Search for the cell housing the specified text and yield its [X, Y] center coordinate. 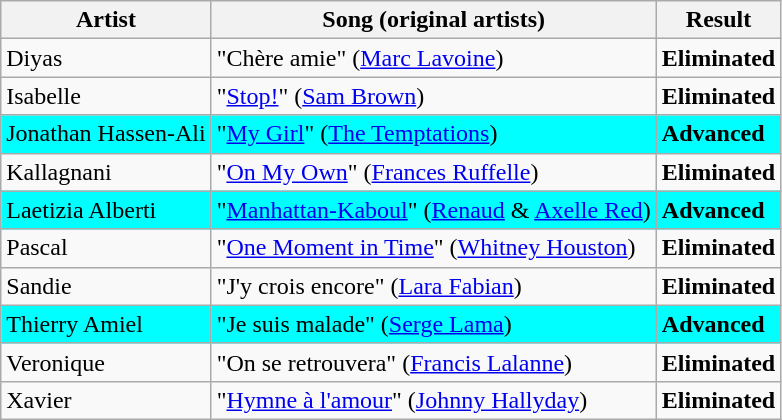
"Hymne à l'amour" (Johnny Hallyday) [434, 400]
Isabelle [106, 96]
Jonathan Hassen-Ali [106, 134]
"My Girl" (The Temptations) [434, 134]
"Manhattan-Kaboul" (Renaud & Axelle Red) [434, 210]
"On se retrouvera" (Francis Lalanne) [434, 362]
"Je suis malade" (Serge Lama) [434, 324]
Song (original artists) [434, 20]
"Stop!" (Sam Brown) [434, 96]
Result [718, 20]
Sandie [106, 286]
Pascal [106, 248]
Artist [106, 20]
Veronique [106, 362]
"Chère amie" (Marc Lavoine) [434, 58]
"J'y crois encore" (Lara Fabian) [434, 286]
Diyas [106, 58]
Kallagnani [106, 172]
Laetizia Alberti [106, 210]
"One Moment in Time" (Whitney Houston) [434, 248]
"On My Own" (Frances Ruffelle) [434, 172]
Thierry Amiel [106, 324]
Xavier [106, 400]
